Return the [X, Y] coordinate for the center point of the cell that contains the specified text.  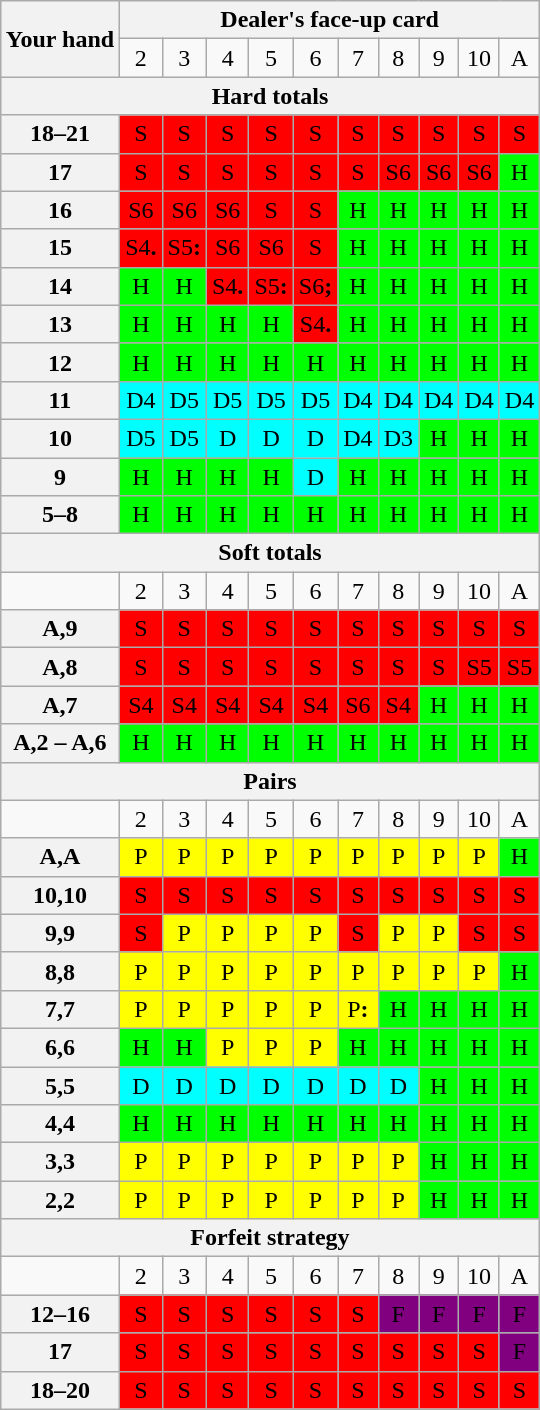
Your hand [60, 39]
Hard totals [270, 96]
10,10 [60, 895]
P: [358, 1009]
A,A [60, 857]
12–16 [60, 1314]
9,9 [60, 933]
8,8 [60, 971]
11 [60, 400]
A,7 [60, 705]
A,2 – A,6 [60, 743]
4,4 [60, 1124]
A,8 [60, 667]
A,9 [60, 629]
18–21 [60, 134]
12 [60, 362]
15 [60, 248]
3,3 [60, 1162]
16 [60, 210]
5–8 [60, 515]
14 [60, 286]
18–20 [60, 1390]
6,6 [60, 1047]
Forfeit strategy [270, 1238]
Pairs [270, 781]
7,7 [60, 1009]
Soft totals [270, 553]
Dealer's face-up card [330, 20]
5,5 [60, 1085]
2,2 [60, 1200]
D3 [398, 438]
13 [60, 324]
S6; [315, 286]
